From the cell containing the given text, extract its center point as (X, Y) coordinate. 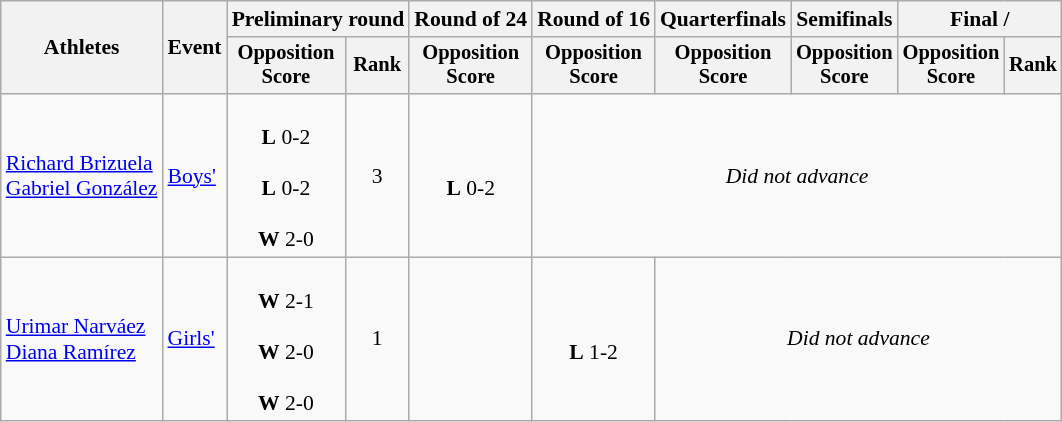
L 0-2 (470, 176)
L 1-2 (594, 340)
Event (195, 48)
Boys' (195, 176)
Final / (980, 19)
1 (377, 340)
Richard BrizuelaGabriel González (82, 176)
L 0-2 L 0-2 W 2-0 (286, 176)
Urimar NarváezDiana Ramírez (82, 340)
Quarterfinals (723, 19)
3 (377, 176)
W 2-1 W 2-0 W 2-0 (286, 340)
Round of 16 (594, 19)
Preliminary round (318, 19)
Athletes (82, 48)
Girls' (195, 340)
Round of 24 (470, 19)
Semifinals (844, 19)
